From the cell containing the given text, extract its center point as [x, y] coordinate. 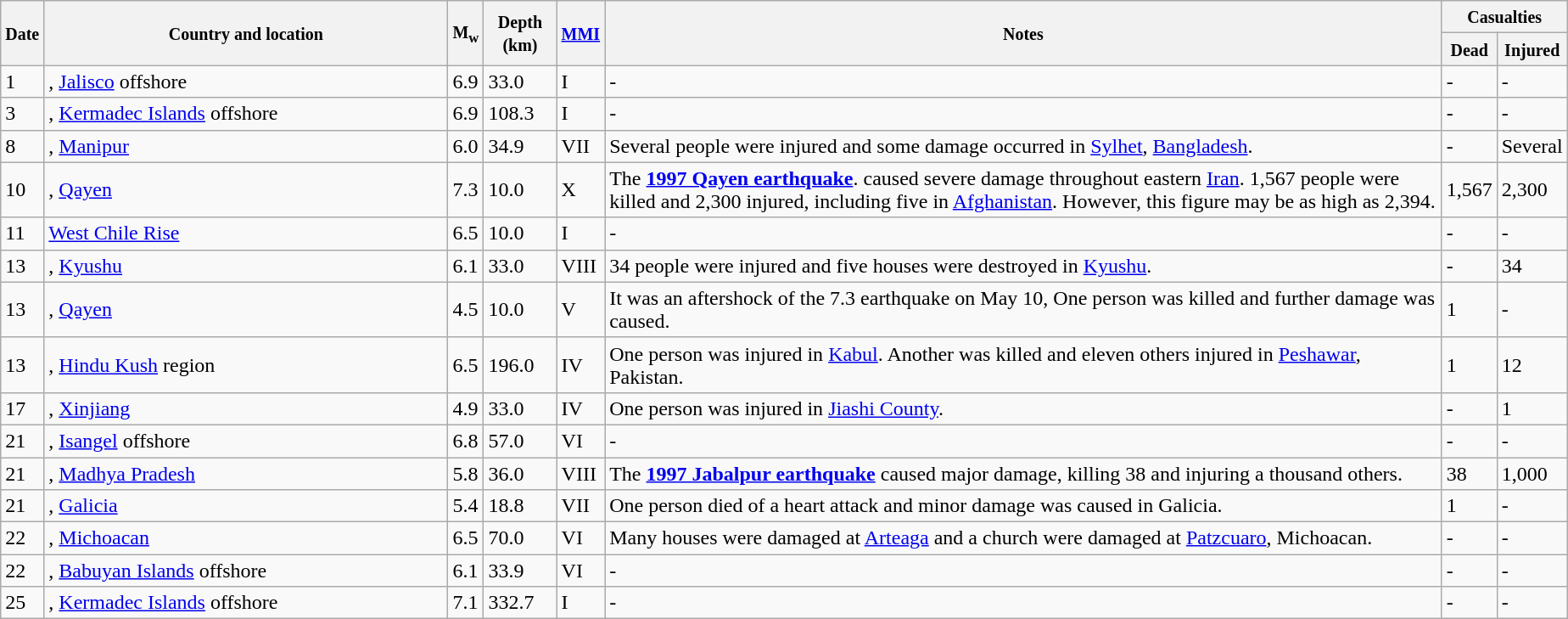
, Babuyan Islands offshore [246, 571]
Many houses were damaged at Arteaga and a church were damaged at Patzcuaro, Michoacan. [1023, 538]
6.8 [466, 441]
Several people were injured and some damage occurred in Sylhet, Bangladesh. [1023, 146]
5.4 [466, 506]
It was an aftershock of the 7.3 earthquake on May 10, One person was killed and further damage was caused. [1023, 309]
3 [22, 114]
Date [22, 33]
Country and location [246, 33]
18.8 [520, 506]
The 1997 Jabalpur earthquake caused major damage, killing 38 and injuring a thousand others. [1023, 473]
108.3 [520, 114]
West Chile Rise [246, 234]
One person died of a heart attack and minor damage was caused in Galicia. [1023, 506]
, Jalisco offshore [246, 82]
6.0 [466, 146]
36.0 [520, 473]
196.0 [520, 365]
, Kyushu [246, 266]
332.7 [520, 603]
Mw [466, 33]
, Hindu Kush region [246, 365]
7.3 [466, 190]
, Xinjiang [246, 408]
57.0 [520, 441]
, Michoacan [246, 538]
One person was injured in Kabul. Another was killed and eleven others injured in Peshawar, Pakistan. [1023, 365]
8 [22, 146]
Dead [1470, 49]
, Madhya Pradesh [246, 473]
34 people were injured and five houses were destroyed in Kyushu. [1023, 266]
Injured [1532, 49]
, Isangel offshore [246, 441]
17 [22, 408]
34.9 [520, 146]
, Manipur [246, 146]
33.9 [520, 571]
1,000 [1532, 473]
5.8 [466, 473]
Several [1532, 146]
11 [22, 234]
Notes [1023, 33]
X [580, 190]
Casualties [1504, 17]
4.9 [466, 408]
MMI [580, 33]
Depth (km) [520, 33]
2,300 [1532, 190]
V [580, 309]
1,567 [1470, 190]
One person was injured in Jiashi County. [1023, 408]
70.0 [520, 538]
38 [1470, 473]
4.5 [466, 309]
10 [22, 190]
34 [1532, 266]
, Galicia [246, 506]
25 [22, 603]
7.1 [466, 603]
12 [1532, 365]
